Identify which cell holds the provided text, then report its [X, Y] central coordinate. 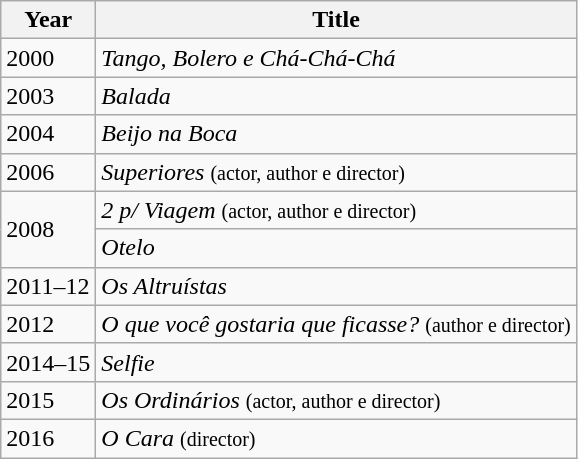
2012 [48, 324]
2006 [48, 172]
2003 [48, 96]
2011–12 [48, 286]
Os Ordinários (actor, author e director) [336, 400]
Selfie [336, 362]
2014–15 [48, 362]
Year [48, 20]
Otelo [336, 248]
O Cara (director) [336, 438]
Tango, Bolero e Chá-Chá-Chá [336, 58]
Balada [336, 96]
O que você gostaria que ficasse? (author e director) [336, 324]
2016 [48, 438]
Superiores (actor, author e director) [336, 172]
2008 [48, 229]
Os Altruístas [336, 286]
2 p/ Viagem (actor, author e director) [336, 210]
2000 [48, 58]
Title [336, 20]
2004 [48, 134]
Beijo na Boca [336, 134]
2015 [48, 400]
